Identify which cell holds the provided text, then report its [X, Y] central coordinate. 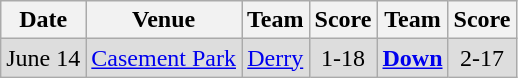
Derry [276, 58]
Down [412, 58]
Casement Park [164, 58]
June 14 [44, 58]
2-17 [482, 58]
Date [44, 20]
1-18 [343, 58]
Venue [164, 20]
